Provide the [X, Y] coordinate of the cell's center where the given text is located.  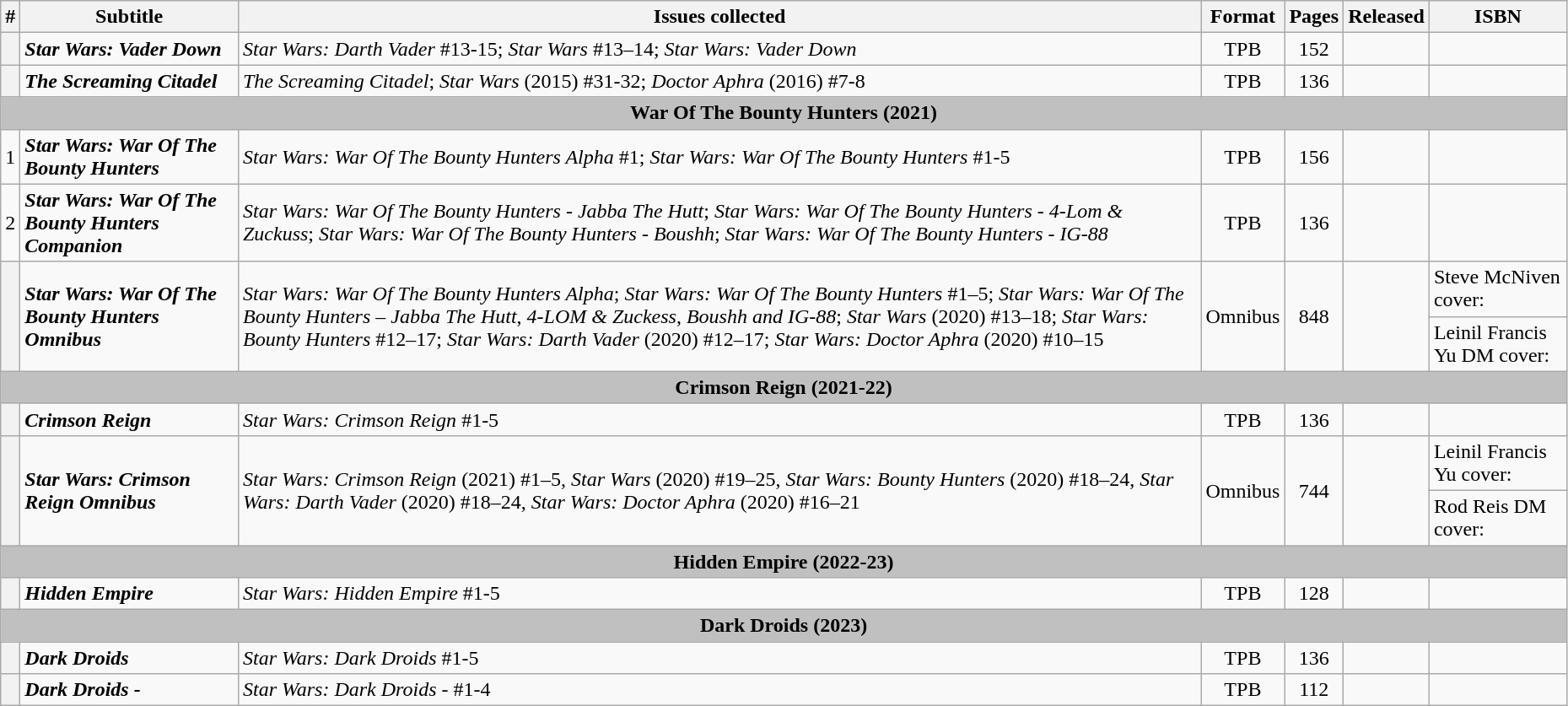
112 [1314, 690]
156 [1314, 157]
848 [1314, 316]
Star Wars: Dark Droids #1-5 [719, 658]
Rod Reis DM cover: [1498, 518]
The Screaming Citadel [130, 81]
# [10, 17]
Dark Droids - [130, 690]
152 [1314, 49]
Hidden Empire (2022-23) [784, 561]
Leinil Francis Yu cover: [1498, 462]
Star Wars: Dark Droids - #1-4 [719, 690]
128 [1314, 594]
War Of The Bounty Hunters (2021) [784, 113]
Star Wars: War Of The Bounty Hunters [130, 157]
Steve McNiven cover: [1498, 288]
Star Wars: Crimson Reign Omnibus [130, 490]
744 [1314, 490]
Star Wars: War Of The Bounty Hunters Omnibus [130, 316]
Star Wars: War Of The Bounty Hunters Companion [130, 223]
Star Wars: Darth Vader #13-15; Star Wars #13–14; Star Wars: Vader Down [719, 49]
Released [1387, 17]
Hidden Empire [130, 594]
Dark Droids (2023) [784, 626]
2 [10, 223]
Crimson Reign [130, 419]
Star Wars: War Of The Bounty Hunters Alpha #1; Star Wars: War Of The Bounty Hunters #1-5 [719, 157]
Dark Droids [130, 658]
ISBN [1498, 17]
1 [10, 157]
Subtitle [130, 17]
Star Wars: Hidden Empire #1-5 [719, 594]
Star Wars: Crimson Reign #1-5 [719, 419]
The Screaming Citadel; Star Wars (2015) #31-32; Doctor Aphra (2016) #7-8 [719, 81]
Pages [1314, 17]
Format [1243, 17]
Leinil Francis Yu DM cover: [1498, 344]
Crimson Reign (2021-22) [784, 387]
Star Wars: Vader Down [130, 49]
Issues collected [719, 17]
